Output the [x, y] coordinate of the center of the cell containing the given text.  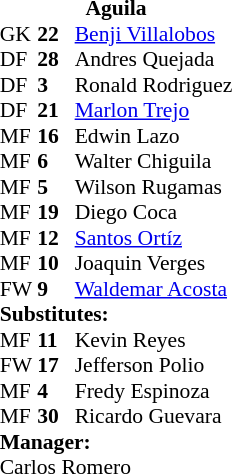
3 [56, 84]
10 [56, 263]
GK [19, 33]
22 [56, 33]
16 [56, 135]
12 [56, 237]
17 [56, 365]
6 [56, 161]
30 [56, 416]
5 [56, 186]
19 [56, 212]
9 [56, 288]
21 [56, 110]
11 [56, 339]
28 [56, 59]
4 [56, 390]
